Capture the cell that displays the provided text and extract its [X, Y] central coordinate. 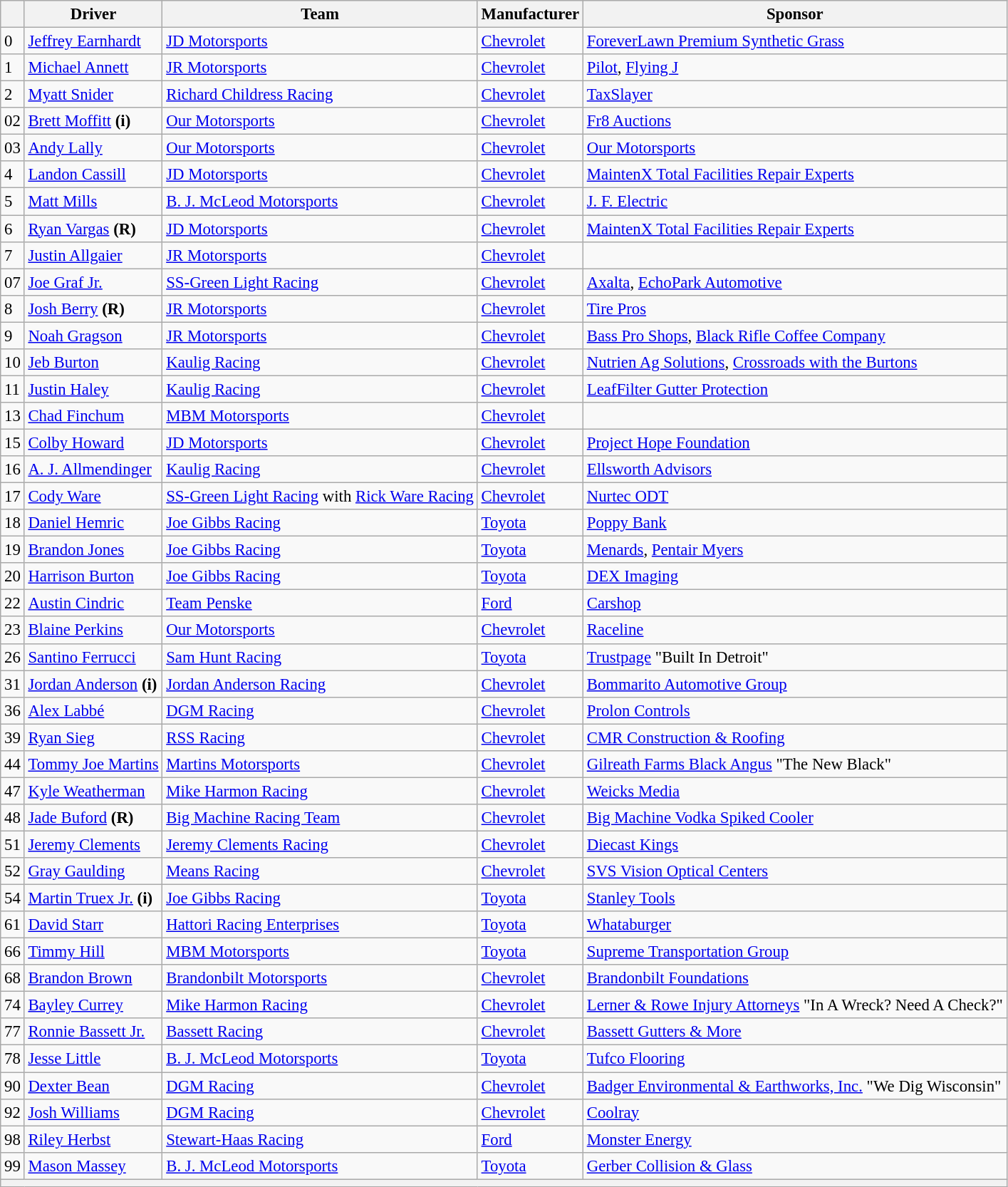
13 [13, 416]
Prolon Controls [795, 710]
Michael Annett [93, 68]
Lerner & Rowe Injury Attorneys "In A Wreck? Need A Check?" [795, 1005]
SS-Green Light Racing [320, 282]
Brandonbilt Motorsports [320, 978]
Kyle Weatherman [93, 791]
1 [13, 68]
SVS Vision Optical Centers [795, 871]
Josh Williams [93, 1112]
Jade Buford (R) [93, 818]
Timmy Hill [93, 952]
Team Penske [320, 603]
Josh Berry (R) [93, 309]
03 [13, 148]
A. J. Allmendinger [93, 470]
DEX Imaging [795, 576]
2 [13, 95]
02 [13, 121]
51 [13, 844]
Brandon Brown [93, 978]
Bass Pro Shops, Black Rifle Coffee Company [795, 336]
Brandon Jones [93, 550]
9 [13, 336]
Means Racing [320, 871]
Coolray [795, 1112]
Richard Childress Racing [320, 95]
18 [13, 523]
Stanley Tools [795, 898]
Dexter Bean [93, 1086]
Sponsor [795, 14]
J. F. Electric [795, 202]
Myatt Snider [93, 95]
16 [13, 470]
Fr8 Auctions [795, 121]
SS-Green Light Racing with Rick Ware Racing [320, 497]
Diecast Kings [795, 844]
Jordan Anderson Racing [320, 684]
Tire Pros [795, 309]
Mason Massey [93, 1166]
David Starr [93, 925]
Nurtec ODT [795, 497]
Ryan Sieg [93, 737]
CMR Construction & Roofing [795, 737]
Carshop [795, 603]
Cody Ware [93, 497]
Justin Allgaier [93, 255]
Team [320, 14]
Brett Moffitt (i) [93, 121]
Noah Gragson [93, 336]
68 [13, 978]
Bassett Gutters & More [795, 1032]
Pilot, Flying J [795, 68]
Harrison Burton [93, 576]
20 [13, 576]
54 [13, 898]
Alex Labbé [93, 710]
0 [13, 41]
36 [13, 710]
Nutrien Ag Solutions, Crossroads with the Burtons [795, 363]
47 [13, 791]
77 [13, 1032]
Jeremy Clements [93, 844]
Brandonbilt Foundations [795, 978]
74 [13, 1005]
07 [13, 282]
78 [13, 1059]
Gilreath Farms Black Angus "The New Black" [795, 764]
Driver [93, 14]
Monster Energy [795, 1139]
Ryan Vargas (R) [93, 229]
5 [13, 202]
Supreme Transportation Group [795, 952]
17 [13, 497]
Badger Environmental & Earthworks, Inc. "We Dig Wisconsin" [795, 1086]
Gerber Collision & Glass [795, 1166]
26 [13, 657]
31 [13, 684]
Jeremy Clements Racing [320, 844]
Tufco Flooring [795, 1059]
19 [13, 550]
6 [13, 229]
Jesse Little [93, 1059]
4 [13, 175]
Martin Truex Jr. (i) [93, 898]
Ellsworth Advisors [795, 470]
Jeb Burton [93, 363]
99 [13, 1166]
Raceline [795, 631]
RSS Racing [320, 737]
Project Hope Foundation [795, 442]
Stewart-Haas Racing [320, 1139]
Tommy Joe Martins [93, 764]
Landon Cassill [93, 175]
Jeffrey Earnhardt [93, 41]
Poppy Bank [795, 523]
Weicks Media [795, 791]
Big Machine Racing Team [320, 818]
90 [13, 1086]
Santino Ferrucci [93, 657]
Axalta, EchoPark Automotive [795, 282]
66 [13, 952]
52 [13, 871]
Riley Herbst [93, 1139]
Bommarito Automotive Group [795, 684]
11 [13, 389]
Chad Finchum [93, 416]
39 [13, 737]
Austin Cindric [93, 603]
Daniel Hemric [93, 523]
Manufacturer [530, 14]
Menards, Pentair Myers [795, 550]
23 [13, 631]
48 [13, 818]
44 [13, 764]
8 [13, 309]
Blaine Perkins [93, 631]
Martins Motorsports [320, 764]
Joe Graf Jr. [93, 282]
Ronnie Bassett Jr. [93, 1032]
15 [13, 442]
TaxSlayer [795, 95]
92 [13, 1112]
Trustpage "Built In Detroit" [795, 657]
Bassett Racing [320, 1032]
7 [13, 255]
Hattori Racing Enterprises [320, 925]
Matt Mills [93, 202]
Big Machine Vodka Spiked Cooler [795, 818]
Jordan Anderson (i) [93, 684]
22 [13, 603]
ForeverLawn Premium Synthetic Grass [795, 41]
10 [13, 363]
61 [13, 925]
Gray Gaulding [93, 871]
Justin Haley [93, 389]
Sam Hunt Racing [320, 657]
98 [13, 1139]
Whataburger [795, 925]
Bayley Currey [93, 1005]
Andy Lally [93, 148]
LeafFilter Gutter Protection [795, 389]
Colby Howard [93, 442]
